Pinpoint the cell where the given text exists, returning its (x, y) midpoint coordinate. 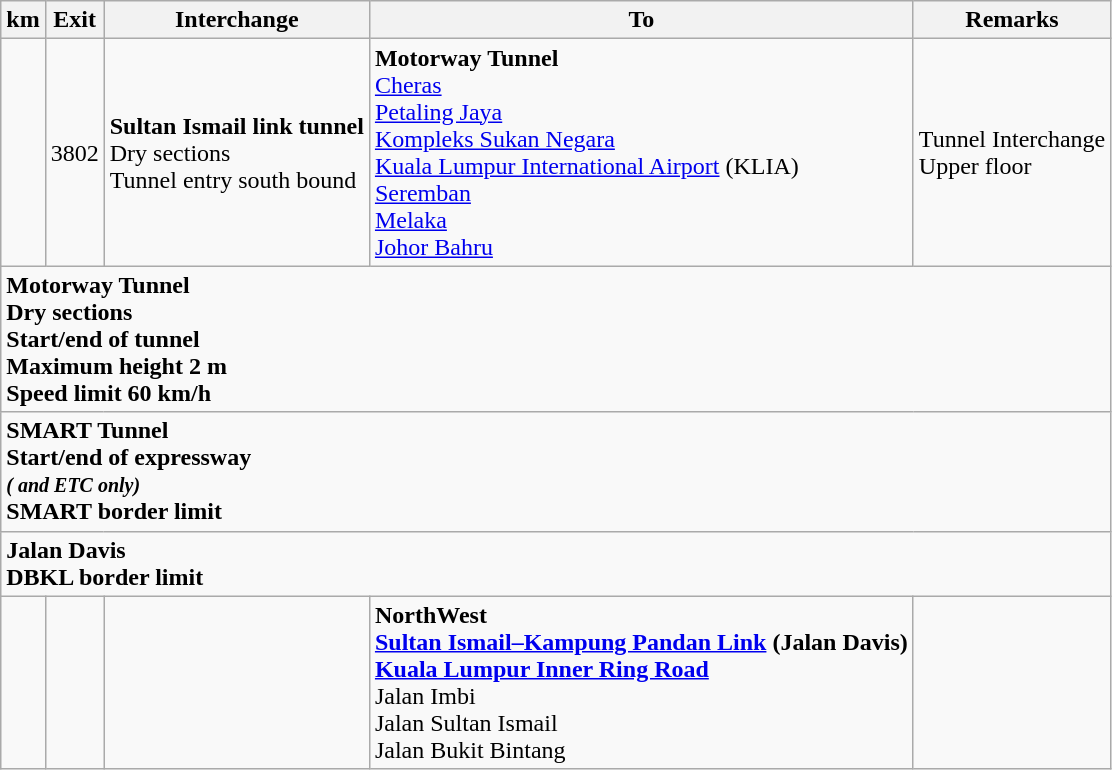
km (23, 20)
Interchange (236, 20)
Exit (74, 20)
Jalan DavisDBKL border limit (556, 564)
SMART TunnelStart/end of expressway( and ETC only)SMART border limit (556, 472)
Motorway TunnelDry sectionsStart/end of tunnelMaximum height 2 mSpeed limit 60 km/h (556, 339)
Motorway Tunnel Cheras Petaling Jaya Kompleks Sukan Negara Kuala Lumpur International Airport (KLIA) Seremban Melaka Johor Bahru (641, 152)
Sultan Ismail link tunnelDry sectionsTunnel entry south bound (236, 152)
Tunnel InterchangeUpper floor (1012, 152)
To (641, 20)
Remarks (1012, 20)
3802 (74, 152)
NorthWestSultan Ismail–Kampung Pandan Link (Jalan Davis)Kuala Lumpur Inner Ring RoadJalan ImbiJalan Sultan IsmailJalan Bukit Bintang (641, 682)
